Scan for the cell matching the given text and deliver its (X, Y) coordinate at center. 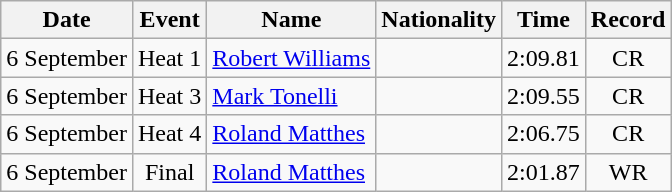
2:09.55 (544, 96)
Time (544, 20)
2:01.87 (544, 172)
Heat 1 (169, 58)
2:09.81 (544, 58)
Final (169, 172)
Nationality (439, 20)
Record (628, 20)
2:06.75 (544, 134)
Date (67, 20)
Name (292, 20)
Mark Tonelli (292, 96)
Heat 3 (169, 96)
Event (169, 20)
Heat 4 (169, 134)
WR (628, 172)
Robert Williams (292, 58)
